Return the [x, y] coordinate for the center point of the cell that contains the specified text.  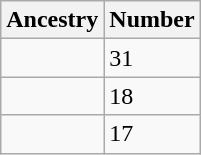
18 [152, 96]
Ancestry [52, 20]
Number [152, 20]
17 [152, 134]
31 [152, 58]
